Provide the (x, y) coordinate of the cell's center where the given text is located.  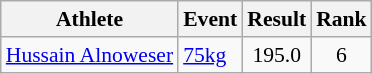
Athlete (90, 19)
Event (210, 19)
6 (342, 55)
Hussain Alnoweser (90, 55)
Rank (342, 19)
75kg (210, 55)
195.0 (276, 55)
Result (276, 19)
